Pinpoint the cell where the given text exists, returning its [x, y] midpoint coordinate. 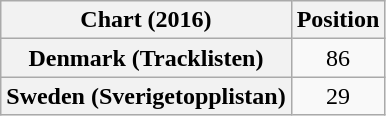
Position [338, 20]
Denmark (Tracklisten) [146, 58]
Sweden (Sverigetopplistan) [146, 96]
Chart (2016) [146, 20]
29 [338, 96]
86 [338, 58]
